Pinpoint the cell where the given text exists, returning its [x, y] midpoint coordinate. 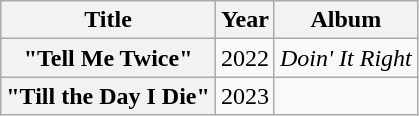
2023 [244, 96]
Year [244, 20]
Title [108, 20]
Album [346, 20]
2022 [244, 58]
Doin' It Right [346, 58]
"Tell Me Twice" [108, 58]
"Till the Day I Die" [108, 96]
